Output the [X, Y] coordinate of the center of the cell containing the given text.  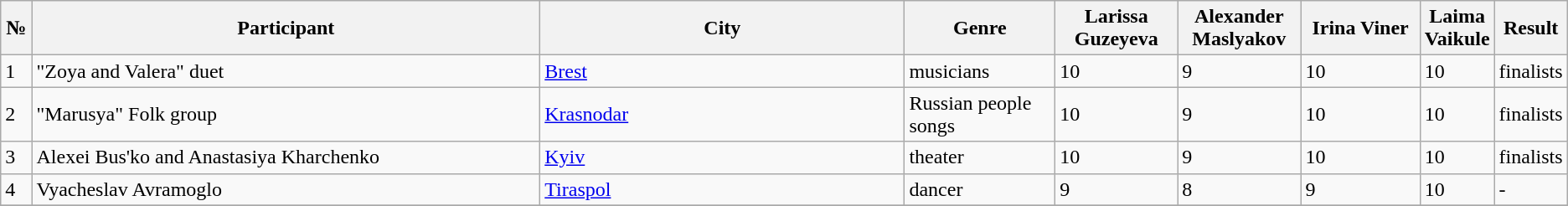
2 [17, 114]
Krasnodar [722, 114]
1 [17, 71]
Laima Vaikule [1457, 28]
Kyiv [722, 157]
"Zoya and Valera" duet [286, 71]
3 [17, 157]
Brest [722, 71]
№ [17, 28]
theater [980, 157]
8 [1240, 189]
City [722, 28]
Genre [980, 28]
Alexander Maslyakov [1240, 28]
dancer [980, 189]
Russian people songs [980, 114]
Participant [286, 28]
Tiraspol [722, 189]
musicians [980, 71]
4 [17, 189]
Result [1531, 28]
- [1531, 189]
Vyacheslav Avramoglo [286, 189]
"Marusya" Folk group [286, 114]
Alexei Bus'ko and Anastasiya Kharchenko [286, 157]
Larissa Guzeyeva [1117, 28]
Irina Viner [1360, 28]
